Pinpoint the cell where the given text exists, returning its (X, Y) midpoint coordinate. 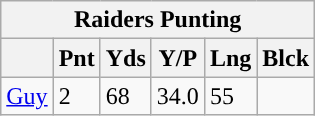
Guy (27, 96)
55 (230, 96)
Y/P (178, 58)
Raiders Punting (158, 20)
2 (76, 96)
Lng (230, 58)
Pnt (76, 58)
34.0 (178, 96)
Yds (126, 58)
68 (126, 96)
Blck (286, 58)
